Detect which cell encompasses the target text, then output its (X, Y) center coordinate. 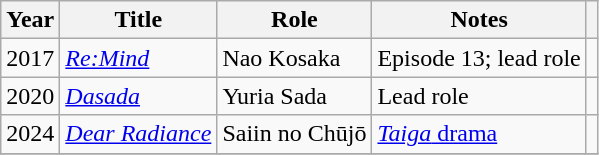
Role (294, 20)
2017 (30, 58)
Lead role (479, 96)
2024 (30, 134)
2020 (30, 96)
Notes (479, 20)
Re:Mind (138, 58)
Dasada (138, 96)
Year (30, 20)
Saiin no Chūjō (294, 134)
Dear Radiance (138, 134)
Episode 13; lead role (479, 58)
Taiga drama (479, 134)
Title (138, 20)
Yuria Sada (294, 96)
Nao Kosaka (294, 58)
